For the text-containing cell, return its midpoint in (x, y) coordinate format. 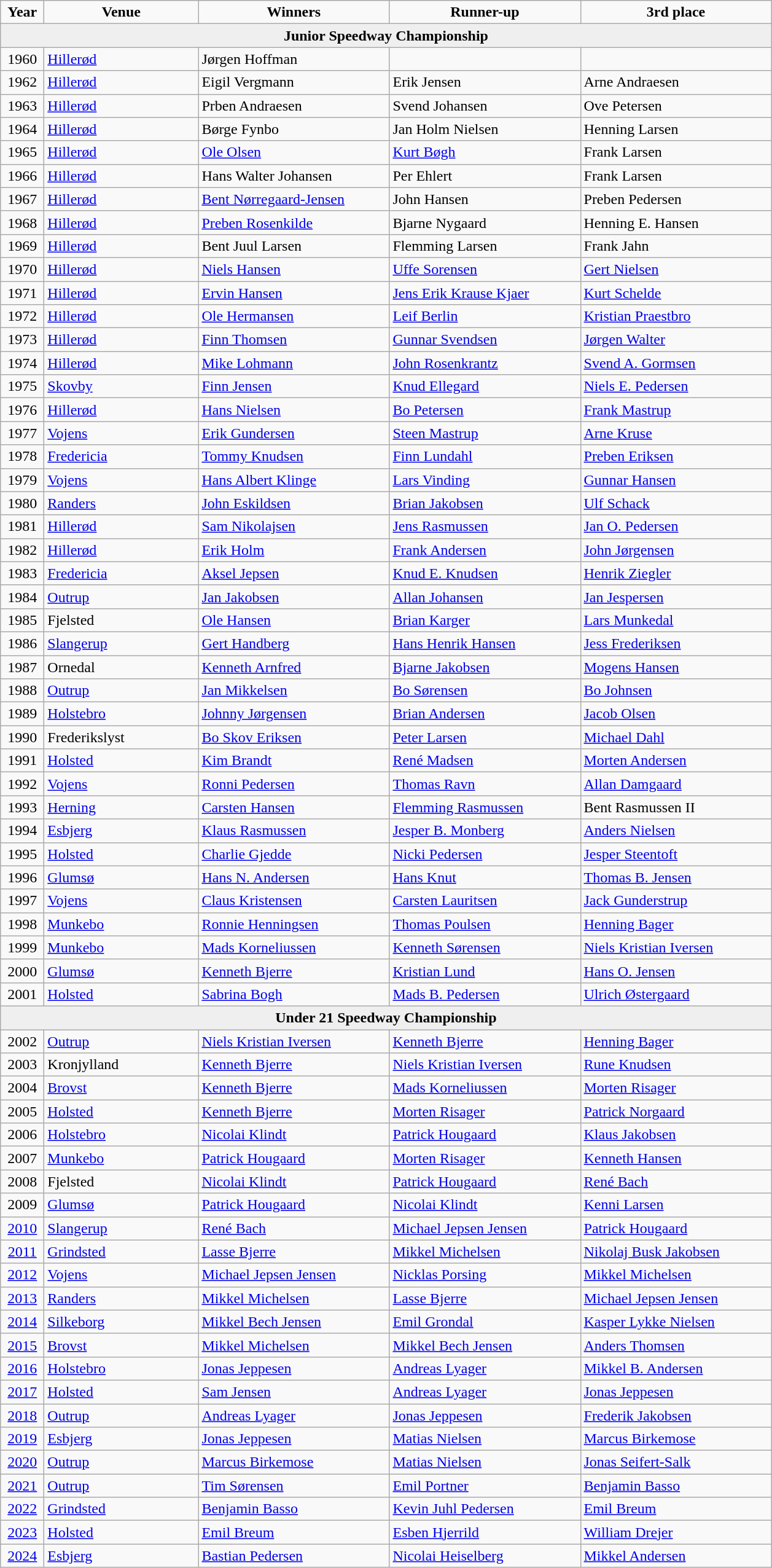
2013 (22, 1298)
1986 (22, 643)
Henrik Ziegler (676, 573)
Erik Holm (294, 550)
Winners (294, 12)
Jacob Olsen (676, 714)
Nicolai Heiselberg (485, 1556)
Klaus Jakobsen (676, 1135)
Thomas Poulsen (485, 924)
Gert Nielsen (676, 269)
Prben Andraesen (294, 106)
Erik Gundersen (294, 433)
1964 (22, 129)
Flemming Rasmussen (485, 807)
Allan Damgaard (676, 784)
William Drejer (676, 1532)
Svend A. Gormsen (676, 363)
Ole Hansen (294, 620)
1987 (22, 667)
Tommy Knudsen (294, 457)
Henning E. Hansen (676, 222)
Year (22, 12)
Per Ehlert (485, 176)
Finn Thomsen (294, 340)
Jørgen Walter (676, 340)
Frank Jahn (676, 246)
Allan Johansen (485, 597)
2022 (22, 1509)
Hans Walter Johansen (294, 176)
Esben Hjerrild (485, 1532)
2007 (22, 1158)
Lars Munkedal (676, 620)
1975 (22, 386)
Emil Grondal (485, 1322)
Kronjylland (122, 1065)
Ronnie Henningsen (294, 924)
René Madsen (485, 761)
Børge Fynbo (294, 129)
Bastian Pedersen (294, 1556)
Bo Petersen (485, 410)
Rune Knudsen (676, 1065)
Jesper B. Monberg (485, 831)
Niels E. Pedersen (676, 386)
Kenneth Arnfred (294, 667)
Frederik Jakobsen (676, 1415)
Kenneth Sørensen (485, 947)
Brian Karger (485, 620)
Uffe Sorensen (485, 269)
2020 (22, 1462)
2001 (22, 994)
1967 (22, 199)
Emil Portner (485, 1486)
Kurt Bøgh (485, 152)
Preben Eriksen (676, 457)
1994 (22, 831)
Kasper Lykke Nielsen (676, 1322)
Kim Brandt (294, 761)
Jess Frederiksen (676, 643)
Johnny Jørgensen (294, 714)
Flemming Larsen (485, 246)
Brian Jakobsen (485, 503)
2017 (22, 1392)
2021 (22, 1486)
Ronni Pedersen (294, 784)
2006 (22, 1135)
Bent Rasmussen II (676, 807)
John Rosenkrantz (485, 363)
2003 (22, 1065)
Kenneth Hansen (676, 1158)
1997 (22, 901)
Nicklas Porsing (485, 1275)
2016 (22, 1368)
Knud Ellegard (485, 386)
Frederikslyst (122, 737)
1976 (22, 410)
1978 (22, 457)
Tim Sørensen (294, 1486)
Runner-up (485, 12)
Jan Jakobsen (294, 597)
Jesper Steentoft (676, 854)
John Jørgensen (676, 550)
Thomas Ravn (485, 784)
Ole Hermansen (294, 316)
1995 (22, 854)
Bjarne Nygaard (485, 222)
Michael Dahl (676, 737)
1993 (22, 807)
Kevin Juhl Pedersen (485, 1509)
2011 (22, 1252)
Niels Hansen (294, 269)
Venue (122, 12)
1984 (22, 597)
Morten Andersen (676, 761)
Ole Olsen (294, 152)
Finn Lundahl (485, 457)
Aksel Jepsen (294, 573)
Jens Erik Krause Kjaer (485, 293)
Peter Larsen (485, 737)
Jens Rasmussen (485, 527)
1966 (22, 176)
Svend Johansen (485, 106)
Hans Nielsen (294, 410)
Leif Berlin (485, 316)
Mads B. Pedersen (485, 994)
Bent Nørregaard-Jensen (294, 199)
Hans Albert Klinge (294, 480)
2004 (22, 1088)
Frank Mastrup (676, 410)
Kristian Praestbro (676, 316)
Jan O. Pedersen (676, 527)
Mikkel B. Andersen (676, 1368)
Sam Jensen (294, 1392)
Brian Andersen (485, 714)
Bent Juul Larsen (294, 246)
2010 (22, 1228)
1968 (22, 222)
Mogens Hansen (676, 667)
2008 (22, 1182)
2012 (22, 1275)
Mike Lohmann (294, 363)
2000 (22, 971)
Hans Knut (485, 877)
Claus Kristensen (294, 901)
Herning (122, 807)
1962 (22, 82)
Skovby (122, 386)
Ove Petersen (676, 106)
1988 (22, 691)
2023 (22, 1532)
2009 (22, 1205)
1982 (22, 550)
Jan Mikkelsen (294, 691)
Carsten Lauritsen (485, 901)
Hans N. Andersen (294, 877)
Under 21 Speedway Championship (386, 1017)
1970 (22, 269)
Knud E. Knudsen (485, 573)
1977 (22, 433)
Jonas Seifert-Salk (676, 1462)
Eigil Vergmann (294, 82)
Jørgen Hoffman (294, 59)
Gunnar Hansen (676, 480)
Gunnar Svendsen (485, 340)
Bo Skov Eriksen (294, 737)
2015 (22, 1345)
1983 (22, 573)
Arne Kruse (676, 433)
1963 (22, 106)
1991 (22, 761)
Arne Andraesen (676, 82)
Bjarne Jakobsen (485, 667)
1998 (22, 924)
1981 (22, 527)
Finn Jensen (294, 386)
1965 (22, 152)
Silkeborg (122, 1322)
1999 (22, 947)
Ervin Hansen (294, 293)
Kristian Lund (485, 971)
Ulf Schack (676, 503)
1990 (22, 737)
1985 (22, 620)
Bo Sørensen (485, 691)
2014 (22, 1322)
Junior Speedway Championship (386, 36)
1974 (22, 363)
1960 (22, 59)
Nicki Pedersen (485, 854)
Nikolaj Busk Jakobsen (676, 1252)
Jan Holm Nielsen (485, 129)
1989 (22, 714)
Sabrina Bogh (294, 994)
Patrick Norgaard (676, 1111)
2002 (22, 1041)
Kurt Schelde (676, 293)
Frank Andersen (485, 550)
1971 (22, 293)
3rd place (676, 12)
Kenni Larsen (676, 1205)
1980 (22, 503)
Sam Nikolajsen (294, 527)
Hans Henrik Hansen (485, 643)
Gert Handberg (294, 643)
Henning Larsen (676, 129)
Anders Nielsen (676, 831)
1996 (22, 877)
Thomas B. Jensen (676, 877)
Charlie Gjedde (294, 854)
2019 (22, 1439)
1973 (22, 340)
Erik Jensen (485, 82)
Anders Thomsen (676, 1345)
Preben Rosenkilde (294, 222)
Carsten Hansen (294, 807)
1979 (22, 480)
Ulrich Østergaard (676, 994)
2005 (22, 1111)
1992 (22, 784)
Jack Gunderstrup (676, 901)
John Hansen (485, 199)
Bo Johnsen (676, 691)
Hans O. Jensen (676, 971)
Klaus Rasmussen (294, 831)
Mikkel Andersen (676, 1556)
1972 (22, 316)
John Eskildsen (294, 503)
Jan Jespersen (676, 597)
1969 (22, 246)
2024 (22, 1556)
Preben Pedersen (676, 199)
Lars Vinding (485, 480)
Steen Mastrup (485, 433)
2018 (22, 1415)
Ornedal (122, 667)
